Find where the given text appears and provide that cell's center as (X, Y) coordinate. 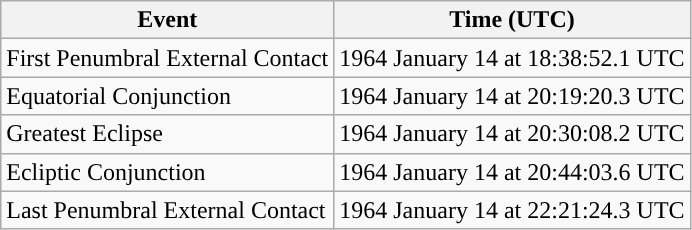
1964 January 14 at 18:38:52.1 UTC (512, 58)
1964 January 14 at 20:44:03.6 UTC (512, 172)
Event (168, 20)
First Penumbral External Contact (168, 58)
Time (UTC) (512, 20)
1964 January 14 at 20:30:08.2 UTC (512, 134)
Ecliptic Conjunction (168, 172)
Last Penumbral External Contact (168, 210)
Greatest Eclipse (168, 134)
Equatorial Conjunction (168, 96)
1964 January 14 at 20:19:20.3 UTC (512, 96)
1964 January 14 at 22:21:24.3 UTC (512, 210)
